Capture the cell that displays the provided text and extract its (X, Y) central coordinate. 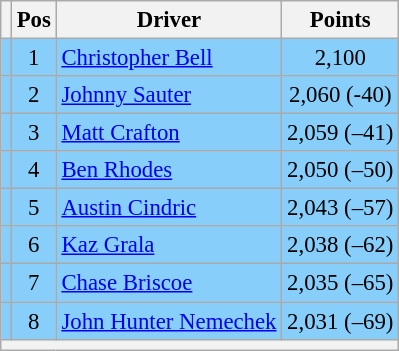
Matt Crafton (169, 133)
3 (34, 133)
2,043 (–57) (340, 208)
Austin Cindric (169, 208)
Johnny Sauter (169, 95)
Kaz Grala (169, 245)
2,100 (340, 58)
2,038 (–62) (340, 245)
2,059 (–41) (340, 133)
Chase Briscoe (169, 283)
2 (34, 95)
1 (34, 58)
6 (34, 245)
2,031 (–69) (340, 321)
2,050 (–50) (340, 170)
2,035 (–65) (340, 283)
4 (34, 170)
2,060 (-40) (340, 95)
Christopher Bell (169, 58)
Points (340, 20)
8 (34, 321)
Pos (34, 20)
Driver (169, 20)
5 (34, 208)
7 (34, 283)
John Hunter Nemechek (169, 321)
Ben Rhodes (169, 170)
